From the cell containing the given text, extract its center point as [X, Y] coordinate. 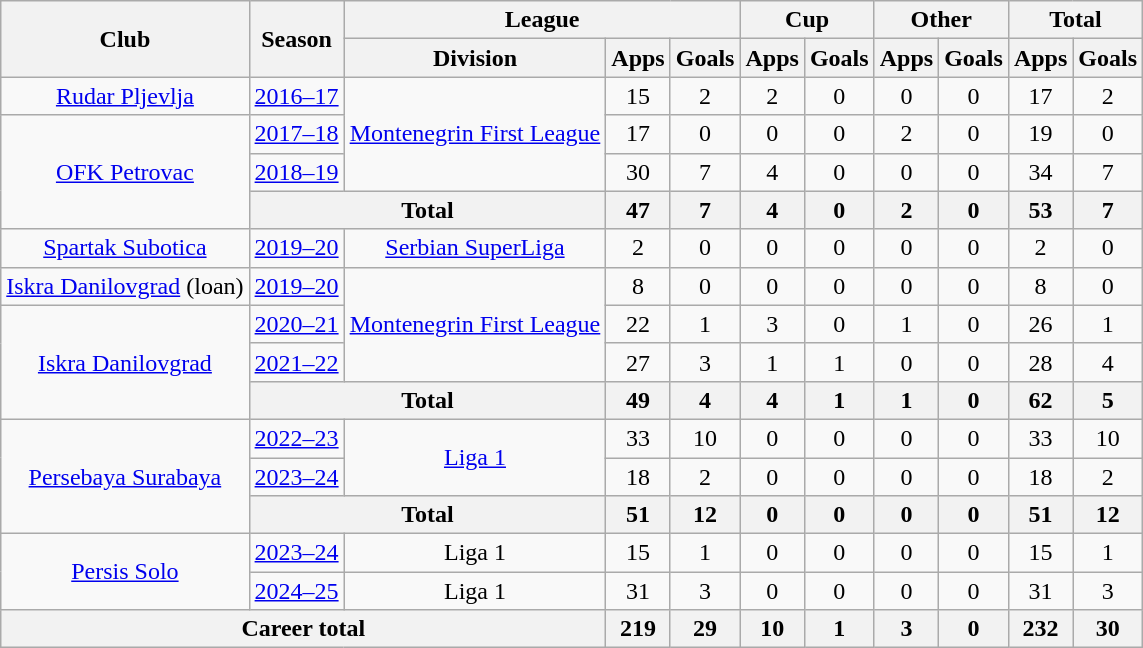
Career total [304, 629]
28 [1040, 362]
5 [1108, 400]
2016–17 [296, 96]
2018–19 [296, 172]
219 [638, 629]
26 [1040, 324]
47 [638, 210]
53 [1040, 210]
Serbian SuperLiga [475, 248]
Iskra Danilovgrad [125, 362]
2024–25 [296, 591]
Iskra Danilovgrad (loan) [125, 286]
Cup [807, 20]
League [542, 20]
27 [638, 362]
Spartak Subotica [125, 248]
Season [296, 39]
2017–18 [296, 134]
232 [1040, 629]
2021–22 [296, 362]
49 [638, 400]
Persebaya Surabaya [125, 476]
2022–23 [296, 438]
34 [1040, 172]
29 [705, 629]
Club [125, 39]
22 [638, 324]
19 [1040, 134]
62 [1040, 400]
Persis Solo [125, 572]
Other [941, 20]
Rudar Pljevlja [125, 96]
2020–21 [296, 324]
OFK Petrovac [125, 172]
Division [475, 58]
